For the text-containing cell, return its midpoint in [x, y] coordinate format. 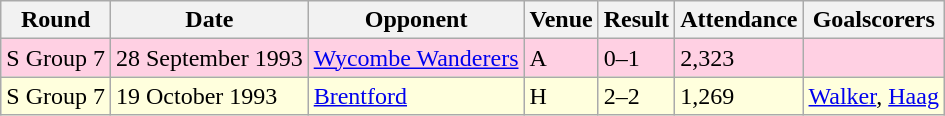
H [561, 96]
Venue [561, 20]
Date [209, 20]
Goalscorers [874, 20]
28 September 1993 [209, 58]
Brentford [416, 96]
Attendance [739, 20]
Walker, Haag [874, 96]
1,269 [739, 96]
Round [56, 20]
Result [636, 20]
2–2 [636, 96]
19 October 1993 [209, 96]
A [561, 58]
Opponent [416, 20]
Wycombe Wanderers [416, 58]
2,323 [739, 58]
0–1 [636, 58]
